Search for the cell housing the specified text and yield its [x, y] center coordinate. 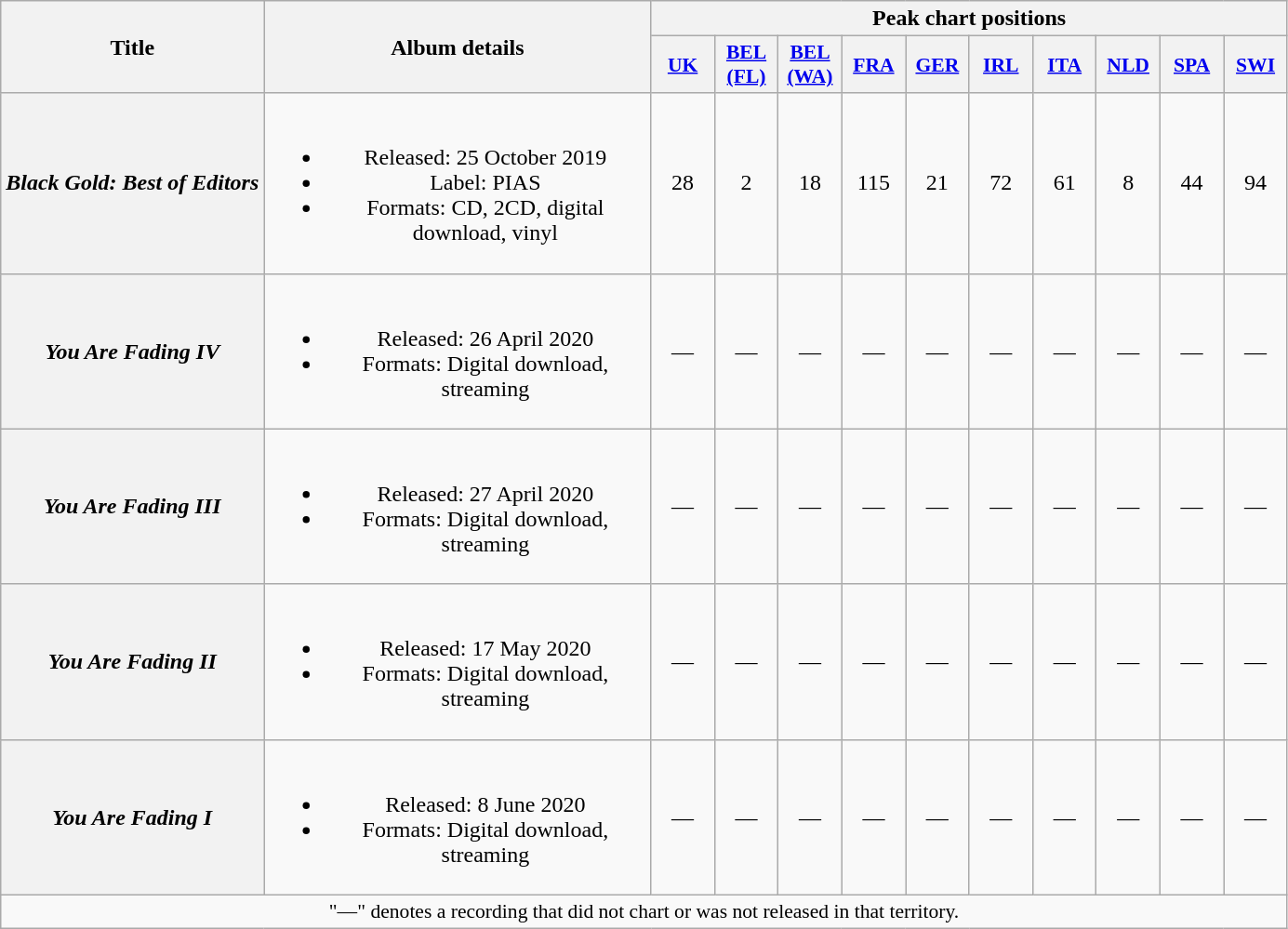
Released: 26 April 2020Formats: Digital download, streaming [458, 352]
Album details [458, 46]
61 [1065, 183]
BEL(WA) [810, 65]
8 [1128, 183]
You Are Fading III [132, 506]
You Are Fading IV [132, 352]
Released: 17 May 2020Formats: Digital download, streaming [458, 662]
SPA [1191, 65]
2 [746, 183]
Released: 8 June 2020Formats: Digital download, streaming [458, 816]
Released: 25 October 2019Label: PIASFormats: CD, 2CD, digital download, vinyl [458, 183]
BEL(FL) [746, 65]
UK [683, 65]
SWI [1255, 65]
Black Gold: Best of Editors [132, 183]
ITA [1065, 65]
21 [937, 183]
115 [873, 183]
NLD [1128, 65]
94 [1255, 183]
Title [132, 46]
Peak chart positions [969, 19]
72 [1001, 183]
18 [810, 183]
"—" denotes a recording that did not chart or was not released in that territory. [644, 911]
FRA [873, 65]
GER [937, 65]
You Are Fading II [132, 662]
IRL [1001, 65]
Released: 27 April 2020Formats: Digital download, streaming [458, 506]
You Are Fading I [132, 816]
44 [1191, 183]
28 [683, 183]
